Pinpoint the cell where the given text exists, returning its [x, y] midpoint coordinate. 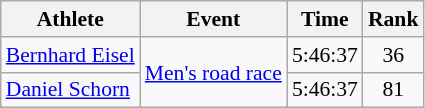
Men's road race [214, 72]
Daniel Schorn [70, 90]
Rank [394, 19]
Event [214, 19]
Athlete [70, 19]
Bernhard Eisel [70, 55]
Time [325, 19]
36 [394, 55]
81 [394, 90]
